Provide the (x, y) coordinate of the cell's center where the given text is located.  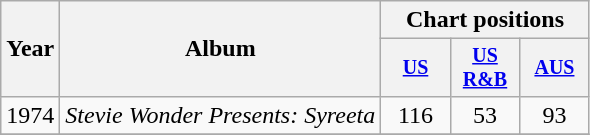
USR&B (484, 68)
Chart positions (485, 20)
116 (416, 115)
53 (484, 115)
US (416, 68)
Year (30, 49)
Stevie Wonder Presents: Syreeta (220, 115)
AUS (554, 68)
Album (220, 49)
1974 (30, 115)
93 (554, 115)
